Provide the (X, Y) coordinate of the cell's center where the given text is located.  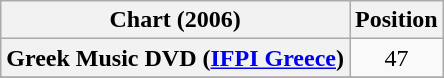
Greek Music DVD (IFPI Greece) (176, 58)
Chart (2006) (176, 20)
47 (397, 58)
Position (397, 20)
